Search for the cell housing the specified text and yield its (x, y) center coordinate. 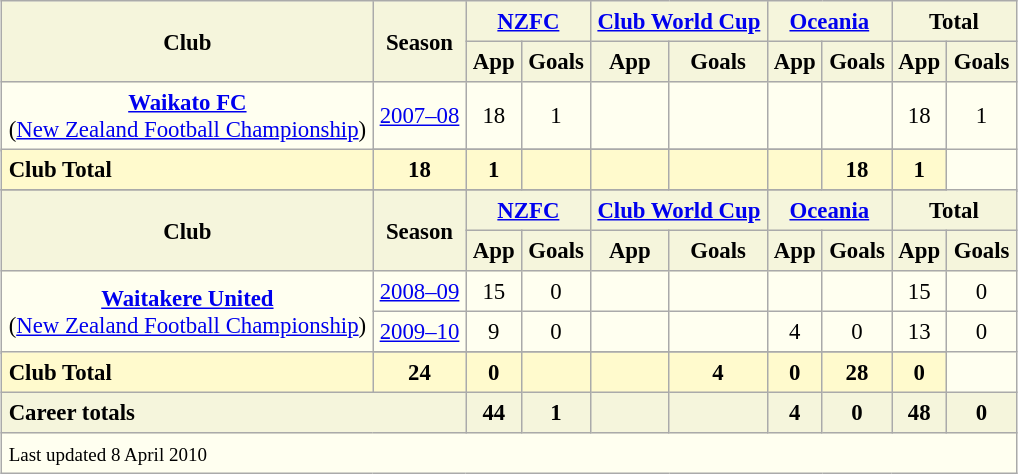
Waitakere United(New Zealand Football Championship) (188, 312)
2009–10 (420, 331)
Last updated 8 April 2010 (509, 453)
48 (920, 412)
13 (920, 331)
Waikato FC(New Zealand Football Championship) (188, 116)
44 (494, 412)
9 (494, 331)
24 (420, 372)
2008–09 (420, 291)
28 (856, 372)
Career totals (234, 412)
2007–08 (420, 116)
